Provide the [X, Y] coordinate of the cell's center where the given text is located.  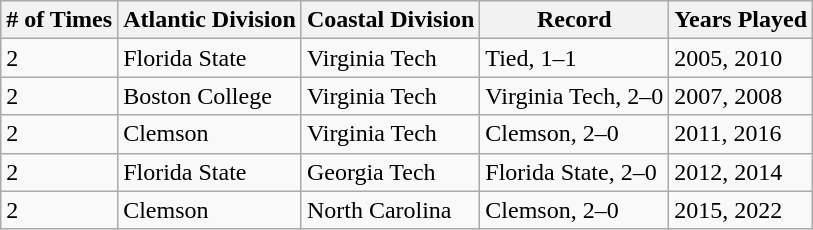
North Carolina [390, 210]
Years Played [741, 20]
Record [574, 20]
Virginia Tech, 2–0 [574, 96]
Tied, 1–1 [574, 58]
2011, 2016 [741, 134]
Florida State, 2–0 [574, 172]
Coastal Division [390, 20]
Georgia Tech [390, 172]
2007, 2008 [741, 96]
Atlantic Division [210, 20]
Boston College [210, 96]
# of Times [60, 20]
2012, 2014 [741, 172]
2015, 2022 [741, 210]
2005, 2010 [741, 58]
